Pinpoint the cell where the given text exists, returning its [x, y] midpoint coordinate. 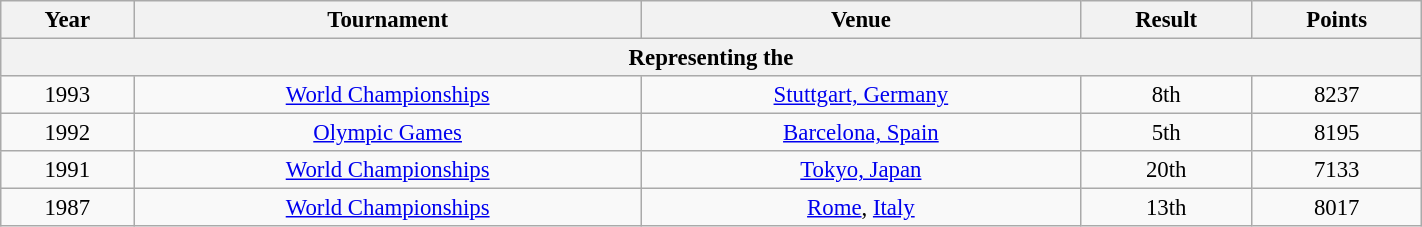
1992 [68, 133]
8017 [1336, 208]
Stuttgart, Germany [862, 95]
Olympic Games [388, 133]
1987 [68, 208]
Rome, Italy [862, 208]
Year [68, 20]
7133 [1336, 170]
Barcelona, Spain [862, 133]
1993 [68, 95]
Tokyo, Japan [862, 170]
1991 [68, 170]
Points [1336, 20]
8th [1166, 95]
Tournament [388, 20]
8237 [1336, 95]
20th [1166, 170]
5th [1166, 133]
Result [1166, 20]
Venue [862, 20]
Representing the [711, 58]
13th [1166, 208]
8195 [1336, 133]
